Find where the given text appears and provide that cell's center as (X, Y) coordinate. 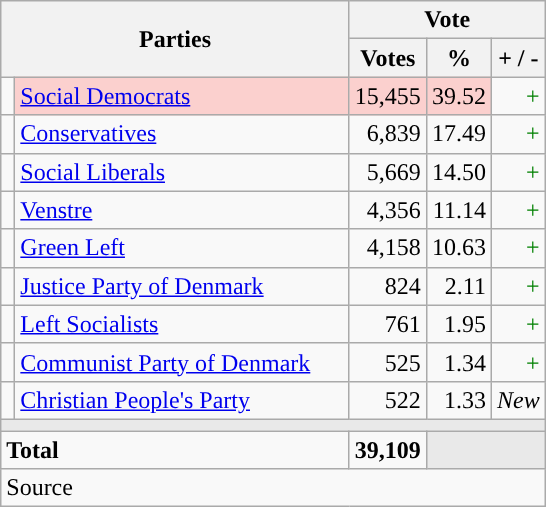
11.14 (458, 210)
Left Socialists (182, 324)
Justice Party of Denmark (182, 286)
2.11 (458, 286)
1.33 (458, 400)
39.52 (458, 96)
522 (388, 400)
Christian People's Party (182, 400)
Vote (447, 20)
824 (388, 286)
1.34 (458, 362)
Green Left (182, 248)
Conservatives (182, 134)
14.50 (458, 172)
Votes (388, 58)
+ / - (518, 58)
New (518, 400)
Venstre (182, 210)
Total (176, 449)
761 (388, 324)
5,669 (388, 172)
Social Democrats (182, 96)
6,839 (388, 134)
15,455 (388, 96)
Communist Party of Denmark (182, 362)
4,356 (388, 210)
10.63 (458, 248)
39,109 (388, 449)
4,158 (388, 248)
% (458, 58)
17.49 (458, 134)
525 (388, 362)
Parties (176, 39)
Social Liberals (182, 172)
1.95 (458, 324)
Source (273, 488)
